Locate the cell with the specified text and output its (X, Y) center coordinate. 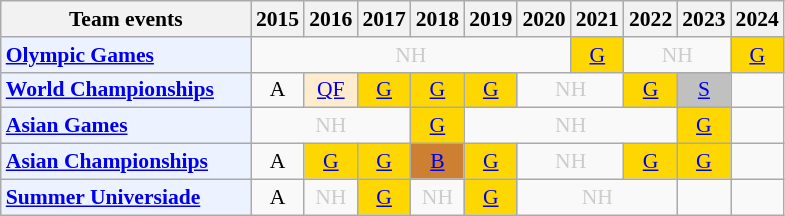
QF (330, 90)
2020 (544, 19)
2016 (330, 19)
2017 (384, 19)
S (704, 90)
Summer Universiade (126, 197)
2022 (650, 19)
2015 (278, 19)
Olympic Games (126, 55)
Asian Games (126, 126)
2023 (704, 19)
Asian Championships (126, 162)
2021 (598, 19)
B (438, 162)
2019 (490, 19)
World Championships (126, 90)
2018 (438, 19)
2024 (758, 19)
Team events (126, 19)
